Find where the given text appears and provide that cell's center as (x, y) coordinate. 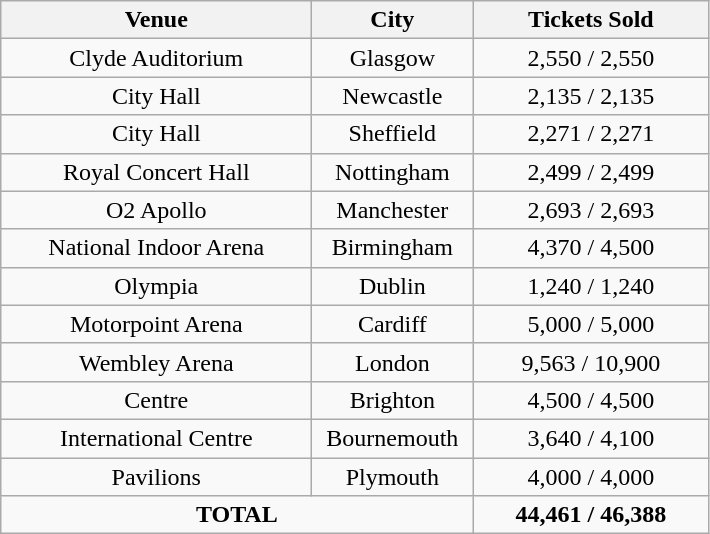
Bournemouth (392, 438)
44,461 / 46,388 (591, 515)
Olympia (156, 286)
1,240 / 1,240 (591, 286)
2,271 / 2,271 (591, 134)
Plymouth (392, 477)
2,499 / 2,499 (591, 172)
Glasgow (392, 58)
Royal Concert Hall (156, 172)
2,693 / 2,693 (591, 210)
International Centre (156, 438)
9,563 / 10,900 (591, 362)
London (392, 362)
Birmingham (392, 248)
Clyde Auditorium (156, 58)
Centre (156, 400)
4,370 / 4,500 (591, 248)
Sheffield (392, 134)
5,000 / 5,000 (591, 324)
City (392, 20)
Pavilions (156, 477)
Venue (156, 20)
3,640 / 4,100 (591, 438)
2,550 / 2,550 (591, 58)
National Indoor Arena (156, 248)
Manchester (392, 210)
Motorpoint Arena (156, 324)
O2 Apollo (156, 210)
Tickets Sold (591, 20)
4,000 / 4,000 (591, 477)
4,500 / 4,500 (591, 400)
Brighton (392, 400)
Newcastle (392, 96)
Nottingham (392, 172)
Wembley Arena (156, 362)
Dublin (392, 286)
2,135 / 2,135 (591, 96)
TOTAL (237, 515)
Cardiff (392, 324)
